Locate the cell with the specified text and output its (X, Y) center coordinate. 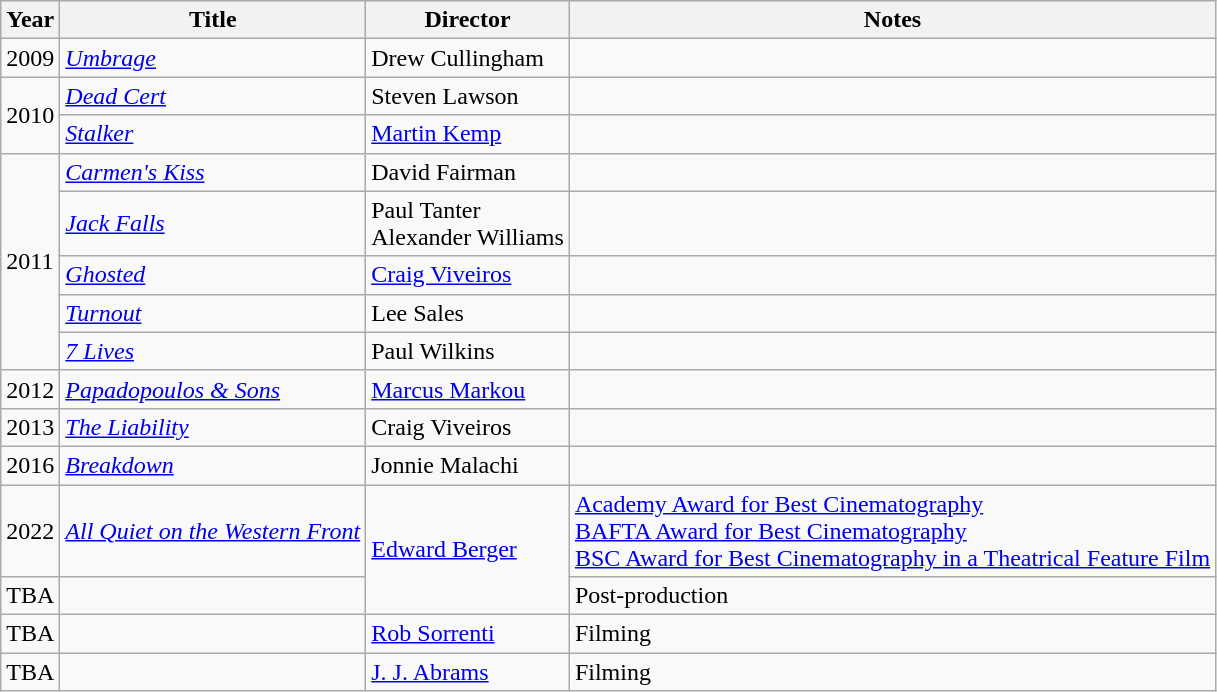
Post-production (892, 596)
Jonnie Malachi (468, 465)
2011 (30, 262)
Year (30, 20)
Dead Cert (213, 96)
Umbrage (213, 58)
All Quiet on the Western Front (213, 530)
Jack Falls (213, 224)
J. J. Abrams (468, 672)
Turnout (213, 313)
Director (468, 20)
Drew Cullingham (468, 58)
2010 (30, 115)
Paul Wilkins (468, 351)
Martin Kemp (468, 134)
Papadopoulos & Sons (213, 389)
2016 (30, 465)
Marcus Markou (468, 389)
2009 (30, 58)
2022 (30, 530)
The Liability (213, 427)
Steven Lawson (468, 96)
Academy Award for Best CinematographyBAFTA Award for Best CinematographyBSC Award for Best Cinematography in a Theatrical Feature Film (892, 530)
Edward Berger (468, 549)
Stalker (213, 134)
2013 (30, 427)
Title (213, 20)
Carmen's Kiss (213, 172)
David Fairman (468, 172)
2012 (30, 389)
Ghosted (213, 275)
Notes (892, 20)
7 Lives (213, 351)
Paul TanterAlexander Williams (468, 224)
Breakdown (213, 465)
Rob Sorrenti (468, 634)
Lee Sales (468, 313)
